Search for the cell housing the specified text and yield its [x, y] center coordinate. 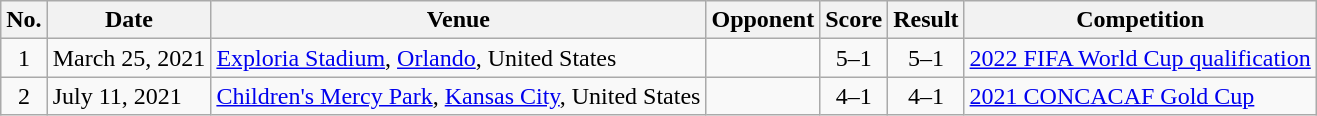
Score [854, 20]
1 [24, 58]
Competition [1140, 20]
Date [129, 20]
Exploria Stadium, Orlando, United States [458, 58]
March 25, 2021 [129, 58]
July 11, 2021 [129, 96]
Children's Mercy Park, Kansas City, United States [458, 96]
2022 FIFA World Cup qualification [1140, 58]
Venue [458, 20]
2021 CONCACAF Gold Cup [1140, 96]
2 [24, 96]
Result [926, 20]
No. [24, 20]
Opponent [763, 20]
